Extract the (X, Y) coordinate from the center of the cell holding the provided text.  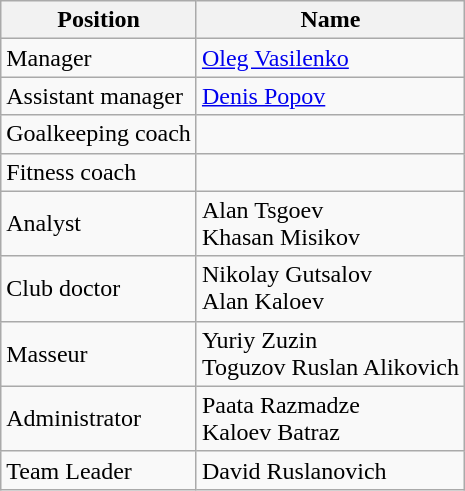
Administrator (99, 418)
Name (330, 20)
Oleg Vasilenko (330, 58)
David Ruslanovich (330, 470)
Masseur (99, 354)
Assistant manager (99, 96)
Nikolay Gutsalov Alan Kaloev (330, 288)
Paata Razmadze Kaloev Batraz (330, 418)
Yuriy Zuzin Toguzov Ruslan Alikovich (330, 354)
Goalkeeping coach (99, 134)
Club doctor (99, 288)
Manager (99, 58)
Alan Tsgoev Khasan Misikov (330, 224)
Analyst (99, 224)
Position (99, 20)
Team Leader (99, 470)
Denis Popov (330, 96)
Fitness coach (99, 172)
